From the cell containing the given text, extract its center point as (x, y) coordinate. 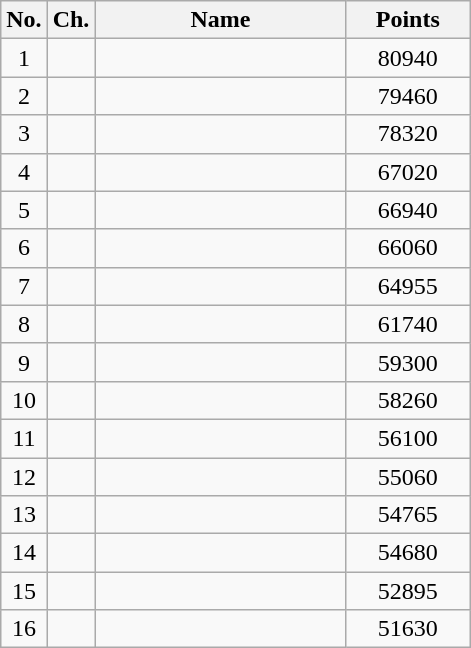
2 (24, 96)
Points (408, 20)
54680 (408, 553)
1 (24, 58)
52895 (408, 591)
66060 (408, 248)
7 (24, 286)
8 (24, 324)
10 (24, 400)
59300 (408, 362)
Name (220, 20)
3 (24, 134)
64955 (408, 286)
51630 (408, 629)
No. (24, 20)
56100 (408, 438)
15 (24, 591)
11 (24, 438)
9 (24, 362)
Ch. (71, 20)
79460 (408, 96)
5 (24, 210)
12 (24, 477)
16 (24, 629)
61740 (408, 324)
78320 (408, 134)
80940 (408, 58)
14 (24, 553)
66940 (408, 210)
55060 (408, 477)
4 (24, 172)
67020 (408, 172)
13 (24, 515)
58260 (408, 400)
54765 (408, 515)
6 (24, 248)
